Search for the cell housing the specified text and yield its (x, y) center coordinate. 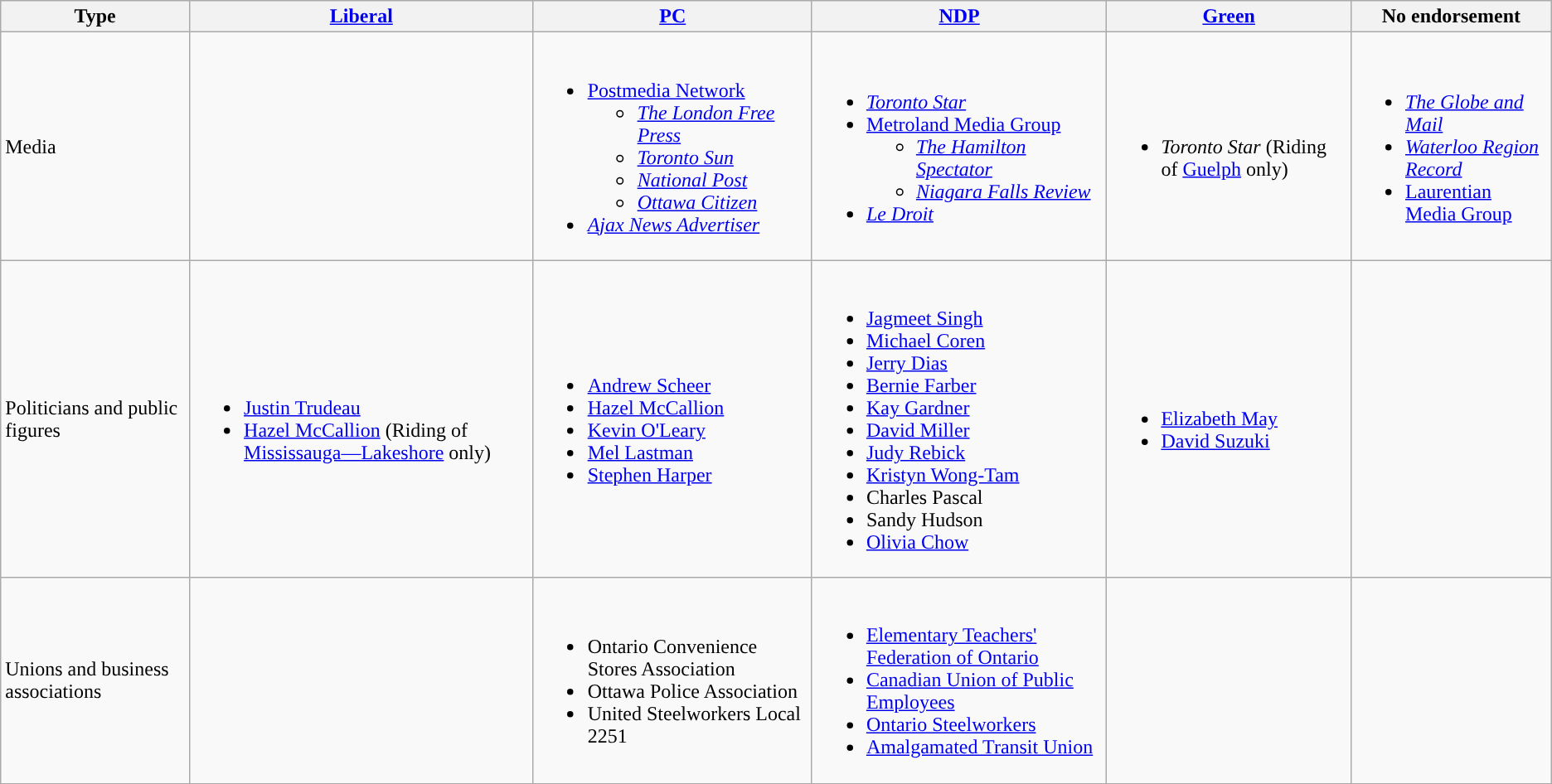
Toronto Star (Riding of Guelph only) (1229, 146)
Green (1229, 17)
Liberal (361, 17)
Postmedia NetworkThe London Free PressToronto SunNational PostOttawa CitizenAjax News Advertiser (672, 146)
Type (95, 17)
Elementary Teachers' Federation of OntarioCanadian Union of Public EmployeesOntario SteelworkersAmalgamated Transit Union (959, 680)
Ontario Convenience Stores AssociationOttawa Police AssociationUnited Steelworkers Local 2251 (672, 680)
Justin TrudeauHazel McCallion (Riding of Mississauga—Lakeshore only) (361, 419)
Politicians and public figures (95, 419)
Andrew ScheerHazel McCallionKevin O'LearyMel LastmanStephen Harper (672, 419)
PC (672, 17)
Media (95, 146)
Toronto StarMetroland Media GroupThe Hamilton SpectatorNiagara Falls ReviewLe Droit (959, 146)
NDP (959, 17)
No endorsement (1451, 17)
The Globe and MailWaterloo Region RecordLaurentian Media Group (1451, 146)
Jagmeet SinghMichael CorenJerry DiasBernie FarberKay GardnerDavid MillerJudy RebickKristyn Wong-TamCharles PascalSandy HudsonOlivia Chow (959, 419)
Elizabeth MayDavid Suzuki (1229, 419)
Unions and business associations (95, 680)
